Output the [x, y] coordinate of the center of the cell containing the given text.  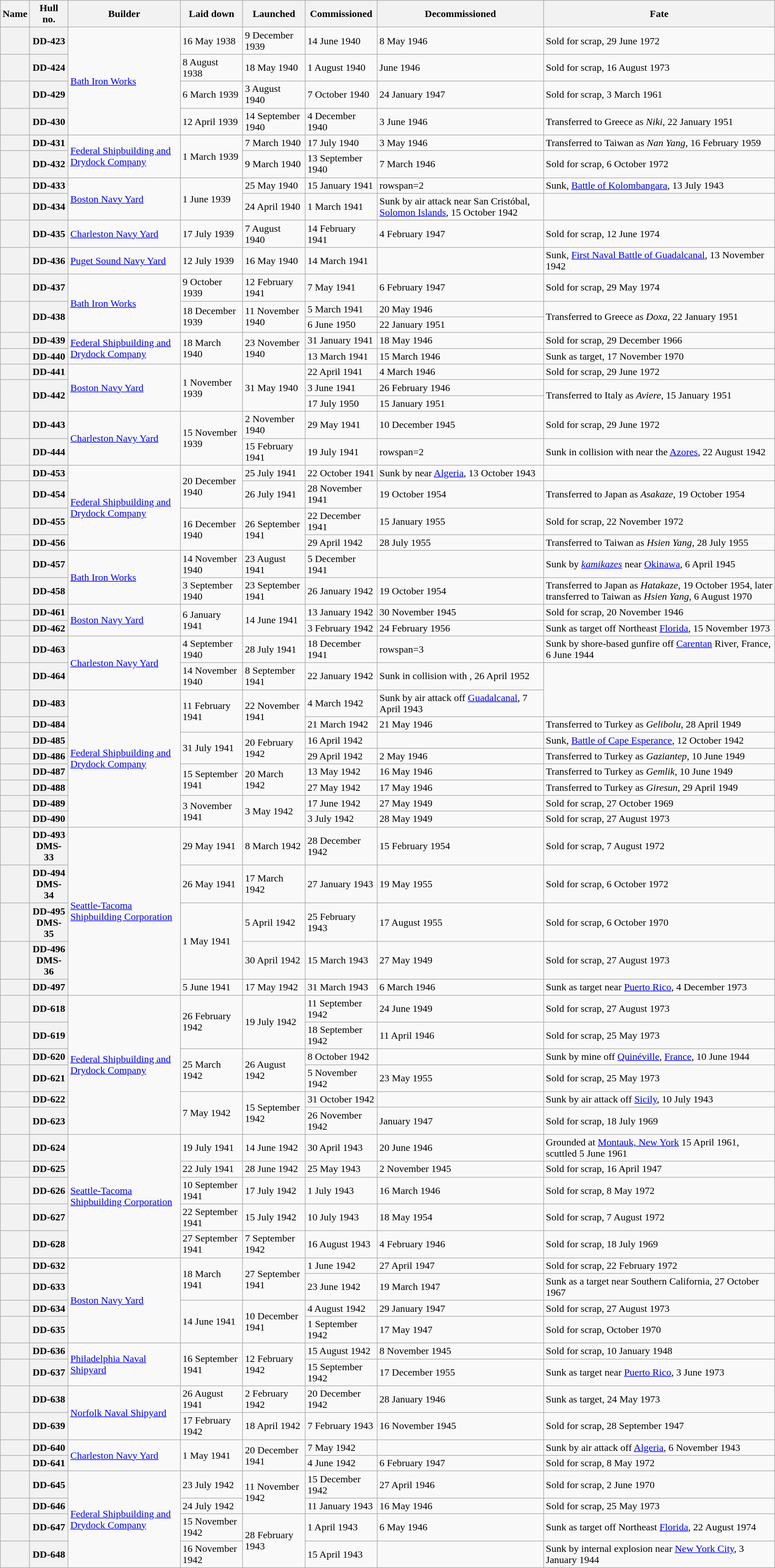
Sunk, First Naval Battle of Guadalcanal, 13 November 1942 [659, 261]
11 September 1942 [341, 1008]
DD-490 [49, 819]
DD-432 [49, 164]
18 December 1941 [341, 650]
1 August 1940 [341, 68]
Sunk by internal explosion near New York City, 3 January 1944 [659, 1554]
DD-488 [49, 788]
6 June 1950 [341, 325]
28 May 1949 [460, 819]
9 December 1939 [274, 41]
19 March 1947 [460, 1287]
23 July 1942 [212, 1485]
16 August 1943 [341, 1244]
6 March 1946 [460, 987]
17 June 1942 [341, 803]
31 July 1941 [212, 748]
Sold for scrap, 12 June 1974 [659, 233]
28 June 1942 [274, 1169]
DD-433 [49, 185]
17 February 1942 [212, 1426]
DD-461 [49, 612]
DD-486 [49, 756]
22 April 1941 [341, 372]
23 August 1941 [274, 564]
27 April 1946 [460, 1485]
26 November 1942 [341, 1121]
15 September 1941 [212, 780]
15 November 1939 [212, 438]
28 February 1943 [274, 1541]
15 November 1942 [212, 1527]
1 July 1943 [341, 1190]
5 April 1942 [274, 922]
Transferred to Turkey as Gaziantep, 10 June 1949 [659, 756]
Launched [274, 14]
20 December 1940 [212, 487]
20 June 1946 [460, 1148]
DD-453 [49, 473]
DD-621 [49, 1078]
Sunk, Battle of Kolombangara, 13 July 1943 [659, 185]
17 July 1939 [212, 233]
17 July 1940 [341, 143]
4 September 1940 [212, 650]
DD-623 [49, 1121]
DD-464 [49, 676]
2 May 1946 [460, 756]
Commissioned [341, 14]
15 January 1941 [341, 185]
Sunk as target off Northeast Florida, 22 August 1974 [659, 1527]
Transferred to Japan as Hatakaze, 19 October 1954, later transferred to Taiwan as Hsien Yang, 6 August 1970 [659, 591]
Puget Sound Navy Yard [124, 261]
1 June 1939 [212, 199]
12 July 1939 [212, 261]
25 May 1940 [274, 185]
10 December 1945 [460, 425]
Sunk as a target near Southern California, 27 October 1967 [659, 1287]
DD-632 [49, 1265]
DD-634 [49, 1308]
13 September 1940 [341, 164]
17 May 1947 [460, 1329]
26 January 1942 [341, 591]
22 December 1941 [341, 521]
24 February 1956 [460, 628]
DD-646 [49, 1506]
1 September 1942 [341, 1329]
12 April 1939 [212, 122]
3 May 1946 [460, 143]
Transferred to Japan as Asakaze, 19 October 1954 [659, 494]
31 October 1942 [341, 1100]
15 March 1943 [341, 960]
DD-624 [49, 1148]
Sunk by air attack near San Cristóbal, Solomon Islands, 15 October 1942 [460, 207]
rowspan=3 [460, 650]
26 September 1941 [274, 529]
DD-496DMS-36 [49, 960]
18 March 1941 [212, 1279]
Sunk by air attack off Sicily, 10 July 1943 [659, 1100]
16 September 1941 [212, 1364]
Decommissioned [460, 14]
8 October 1942 [341, 1057]
Transferred to Greece as Doxa, 22 January 1951 [659, 317]
DD-439 [49, 341]
15 January 1951 [460, 403]
Sold for scrap, 28 September 1947 [659, 1426]
3 September 1940 [212, 591]
Sold for scrap, 20 November 1946 [659, 612]
Sold for scrap, 27 October 1969 [659, 803]
DD-441 [49, 372]
2 February 1942 [274, 1400]
7 March 1940 [274, 143]
DD-618 [49, 1008]
8 March 1942 [274, 846]
DD-429 [49, 94]
1 April 1943 [341, 1527]
17 March 1942 [274, 884]
Sunk by air attack off Guadalcanal, 7 April 1943 [460, 704]
DD-438 [49, 317]
5 June 1941 [212, 987]
Sunk by kamikazes near Okinawa, 6 April 1945 [659, 564]
15 February 1941 [274, 452]
DD-497 [49, 987]
DD-485 [49, 740]
17 July 1950 [341, 403]
4 December 1940 [341, 122]
15 January 1955 [460, 521]
16 May 1938 [212, 41]
DD-443 [49, 425]
8 September 1941 [274, 676]
DD-619 [49, 1035]
18 May 1946 [460, 341]
23 September 1941 [274, 591]
DD-442 [49, 396]
23 November 1940 [274, 348]
20 December 1942 [341, 1400]
6 May 1946 [460, 1527]
30 April 1943 [341, 1148]
8 August 1938 [212, 68]
DD-435 [49, 233]
7 October 1940 [341, 94]
11 November 1942 [274, 1492]
28 January 1946 [460, 1400]
8 November 1945 [460, 1351]
17 May 1942 [274, 987]
Sunk by shore-based gunfire off Carentan River, France, 6 June 1944 [659, 650]
4 March 1942 [341, 704]
Sunk by air attack off Algeria, 6 November 1943 [659, 1448]
7 September 1942 [274, 1244]
28 November 1941 [341, 494]
DD-640 [49, 1448]
3 May 1942 [274, 811]
DD-626 [49, 1190]
6 January 1941 [212, 620]
14 March 1941 [341, 261]
Sunk, Battle of Cape Esperance, 12 October 1942 [659, 740]
22 September 1941 [212, 1217]
Sunk as target off Northeast Florida, 15 November 1973 [659, 628]
DD-463 [49, 650]
DD-628 [49, 1244]
18 December 1939 [212, 317]
15 July 1942 [274, 1217]
17 July 1942 [274, 1190]
DD-483 [49, 704]
31 March 1943 [341, 987]
16 March 1946 [460, 1190]
Transferred to Taiwan as Hsien Yang, 28 July 1955 [659, 543]
16 April 1942 [341, 740]
DD-620 [49, 1057]
15 August 1942 [341, 1351]
26 February 1942 [212, 1022]
DD-462 [49, 628]
17 August 1955 [460, 922]
26 July 1941 [274, 494]
DD-424 [49, 68]
5 March 1941 [341, 309]
Transferred to Turkey as Giresun, 29 April 1949 [659, 788]
DD-431 [49, 143]
13 January 1942 [341, 612]
5 November 1942 [341, 1078]
4 February 1947 [460, 233]
9 March 1940 [274, 164]
1 June 1942 [341, 1265]
Sold for scrap, 10 January 1948 [659, 1351]
20 February 1942 [274, 748]
3 June 1946 [460, 122]
8 May 1946 [460, 41]
Sunk in collision with , 26 April 1952 [460, 676]
17 December 1955 [460, 1372]
DD-494DMS-34 [49, 884]
26 August 1941 [212, 1400]
28 July 1955 [460, 543]
13 May 1942 [341, 772]
18 March 1940 [212, 348]
7 March 1946 [460, 164]
16 November 1942 [212, 1554]
23 June 1942 [341, 1287]
25 February 1943 [341, 922]
20 December 1941 [274, 1455]
DD-495DMS-35 [49, 922]
22 January 1951 [460, 325]
Transferred to Greece as Niki, 22 January 1951 [659, 122]
27 April 1947 [460, 1265]
2 November 1940 [274, 425]
15 December 1942 [341, 1485]
Sold for scrap, 22 November 1972 [659, 521]
DD-436 [49, 261]
28 July 1941 [274, 650]
25 July 1941 [274, 473]
Builder [124, 14]
2 November 1945 [460, 1169]
Sunk in collision with near the Azores, 22 August 1942 [659, 452]
18 April 1942 [274, 1426]
DD-633 [49, 1287]
Sunk by near Algeria, 13 October 1943 [460, 473]
DD-625 [49, 1169]
Sold for scrap, 16 August 1973 [659, 68]
26 May 1941 [212, 884]
Sunk as target near Puerto Rico, 4 December 1973 [659, 987]
Sold for scrap, 22 February 1972 [659, 1265]
Fate [659, 14]
3 July 1942 [341, 819]
Transferred to Turkey as Gemlik, 10 June 1949 [659, 772]
7 May 1941 [341, 287]
3 November 1941 [212, 811]
Philadelphia Naval Shipyard [124, 1364]
Sold for scrap, October 1970 [659, 1329]
1 March 1939 [212, 156]
11 January 1943 [341, 1506]
17 May 1946 [460, 788]
14 February 1941 [341, 233]
DD-484 [49, 725]
DD-456 [49, 543]
14 September 1940 [274, 122]
9 October 1939 [212, 287]
25 March 1942 [212, 1070]
24 July 1942 [212, 1506]
Sold for scrap, 29 December 1966 [659, 341]
Sold for scrap, 3 March 1961 [659, 94]
27 January 1943 [341, 884]
12 February 1941 [274, 287]
20 May 1946 [460, 309]
24 January 1947 [460, 94]
4 June 1942 [341, 1463]
Sold for scrap, 16 April 1947 [659, 1169]
DD-440 [49, 356]
Sunk by mine off Quinéville, France, 10 June 1944 [659, 1057]
4 March 1946 [460, 372]
15 March 1946 [460, 356]
DD-493DMS-33 [49, 846]
16 December 1940 [212, 529]
21 March 1942 [341, 725]
18 September 1942 [341, 1035]
22 January 1942 [341, 676]
15 February 1954 [460, 846]
Sold for scrap, 29 May 1974 [659, 287]
3 August 1940 [274, 94]
DD-647 [49, 1527]
22 July 1941 [212, 1169]
Grounded at Montauk, New York 15 April 1961, scuttled 5 June 1961 [659, 1148]
24 June 1949 [460, 1008]
30 April 1942 [274, 960]
Transferred to Taiwan as Nan Yang, 16 February 1959 [659, 143]
DD-645 [49, 1485]
15 April 1943 [341, 1554]
DD-622 [49, 1100]
18 May 1954 [460, 1217]
DD-454 [49, 494]
June 1946 [460, 68]
21 May 1946 [460, 725]
DD-637 [49, 1372]
DD-639 [49, 1426]
3 June 1941 [341, 388]
DD-636 [49, 1351]
Sunk as target, 24 May 1973 [659, 1400]
19 July 1942 [274, 1022]
4 February 1946 [460, 1244]
Sold for scrap, 6 October 1970 [659, 922]
13 March 1941 [341, 356]
Laid down [212, 14]
1 March 1941 [341, 207]
6 March 1939 [212, 94]
10 September 1941 [212, 1190]
12 February 1942 [274, 1364]
DD-627 [49, 1217]
30 November 1945 [460, 612]
7 August 1940 [274, 233]
DD-444 [49, 452]
10 December 1941 [274, 1322]
22 November 1941 [274, 711]
10 July 1943 [341, 1217]
Transferred to Italy as Aviere, 15 January 1951 [659, 396]
14 June 1942 [274, 1148]
28 December 1942 [341, 846]
7 February 1943 [341, 1426]
31 May 1940 [274, 388]
19 May 1955 [460, 884]
Transferred to Turkey as Gelibolu, 28 April 1949 [659, 725]
January 1947 [460, 1121]
DD-430 [49, 122]
23 May 1955 [460, 1078]
DD-455 [49, 521]
Sunk as target, 17 November 1970 [659, 356]
DD-641 [49, 1463]
4 August 1942 [341, 1308]
Norfolk Naval Shipyard [124, 1413]
DD-457 [49, 564]
Hull no. [49, 14]
DD-489 [49, 803]
DD-423 [49, 41]
16 May 1940 [274, 261]
27 May 1942 [341, 788]
5 December 1941 [341, 564]
Sunk as target near Puerto Rico, 3 June 1973 [659, 1372]
11 February 1941 [212, 711]
25 May 1943 [341, 1169]
18 May 1940 [274, 68]
DD-648 [49, 1554]
DD-434 [49, 207]
20 March 1942 [274, 780]
DD-635 [49, 1329]
11 April 1946 [460, 1035]
22 October 1941 [341, 473]
Sold for scrap, 2 June 1970 [659, 1485]
1 November 1939 [212, 388]
DD-437 [49, 287]
16 November 1945 [460, 1426]
DD-638 [49, 1400]
26 February 1946 [460, 388]
3 February 1942 [341, 628]
14 June 1940 [341, 41]
Name [15, 14]
26 August 1942 [274, 1070]
DD-458 [49, 591]
29 January 1947 [460, 1308]
24 April 1940 [274, 207]
DD-487 [49, 772]
11 November 1940 [274, 317]
31 January 1941 [341, 341]
